Return [x, y] of the center of cell containing provided text 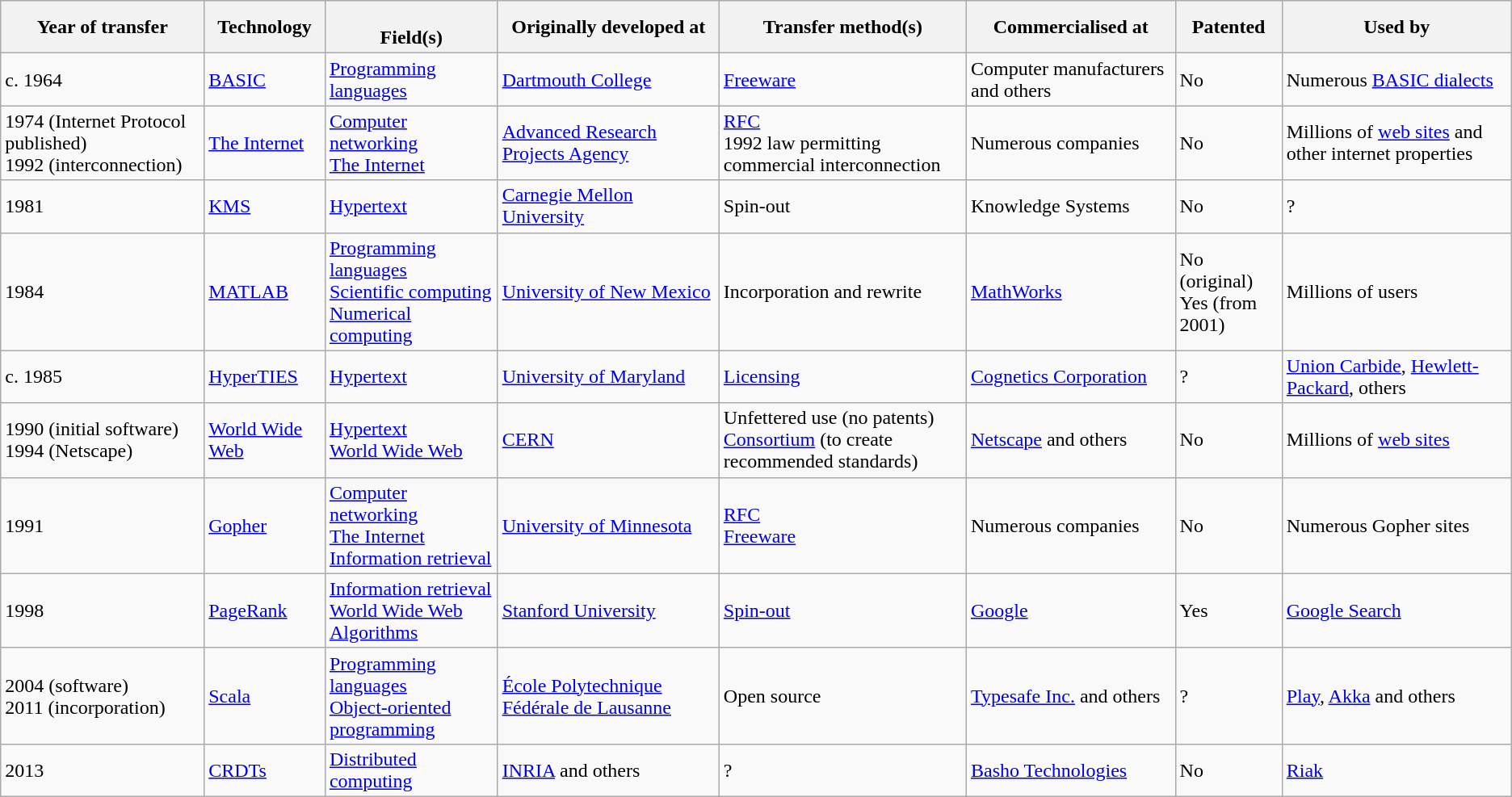
Computer manufacturers and others [1071, 79]
World Wide Web [265, 440]
Yes [1228, 610]
MATLAB [265, 292]
1981 [103, 207]
Numerous Gopher sites [1396, 525]
HypertextWorld Wide Web [411, 440]
Basho Technologies [1071, 770]
Millions of web sites and other internet properties [1396, 143]
Union Carbide, Hewlett-Packard, others [1396, 376]
CERN [608, 440]
INRIA and others [608, 770]
1991 [103, 525]
Licensing [842, 376]
Stanford University [608, 610]
RFC1992 law permitting commercial interconnection [842, 143]
Commercialised at [1071, 27]
Distributed computing [411, 770]
École Polytechnique Fédérale de Lausanne [608, 696]
1998 [103, 610]
Millions of web sites [1396, 440]
Programming languages [411, 79]
University of Maryland [608, 376]
Unfettered use (no patents)Consortium (to create recommended standards) [842, 440]
Programming languagesObject-oriented programming [411, 696]
Netscape and others [1071, 440]
Information retrievalWorld Wide WebAlgorithms [411, 610]
Incorporation and rewrite [842, 292]
Google [1071, 610]
Programming languagesScientific computingNumerical computing [411, 292]
Computer networkingThe InternetInformation retrieval [411, 525]
Dartmouth College [608, 79]
Knowledge Systems [1071, 207]
Millions of users [1396, 292]
KMS [265, 207]
Riak [1396, 770]
Technology [265, 27]
Open source [842, 696]
MathWorks [1071, 292]
BASIC [265, 79]
Numerous BASIC dialects [1396, 79]
Advanced Research Projects Agency [608, 143]
c. 1985 [103, 376]
RFCFreeware [842, 525]
CRDTs [265, 770]
Google Search [1396, 610]
1974 (Internet Protocol published)1992 (interconnection) [103, 143]
Scala [265, 696]
Year of transfer [103, 27]
Transfer method(s) [842, 27]
University of New Mexico [608, 292]
2013 [103, 770]
2004 (software)2011 (incorporation) [103, 696]
Play, Akka and others [1396, 696]
PageRank [265, 610]
Originally developed at [608, 27]
Cognetics Corporation [1071, 376]
HyperTIES [265, 376]
Carnegie Mellon University [608, 207]
Patented [1228, 27]
Gopher [265, 525]
The Internet [265, 143]
Computer networkingThe Internet [411, 143]
Typesafe Inc. and others [1071, 696]
Freeware [842, 79]
Field(s) [411, 27]
No (original)Yes (from 2001) [1228, 292]
Used by [1396, 27]
c. 1964 [103, 79]
1984 [103, 292]
1990 (initial software)1994 (Netscape) [103, 440]
University of Minnesota [608, 525]
